Search for the cell housing the specified text and yield its [x, y] center coordinate. 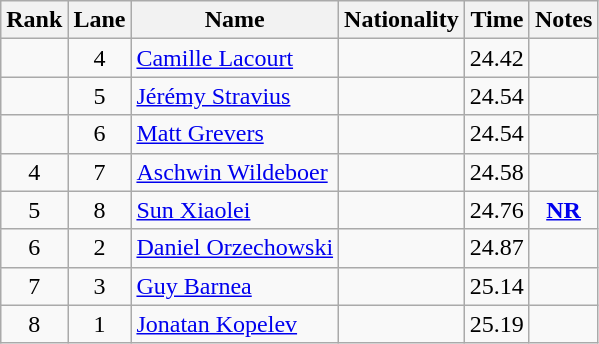
Guy Barnea [235, 286]
Matt Grevers [235, 134]
24.42 [496, 58]
3 [100, 286]
Jérémy Stravius [235, 96]
25.19 [496, 324]
24.76 [496, 210]
24.87 [496, 248]
Camille Lacourt [235, 58]
2 [100, 248]
Daniel Orzechowski [235, 248]
Nationality [402, 20]
Name [235, 20]
Rank [34, 20]
Lane [100, 20]
24.58 [496, 172]
1 [100, 324]
NR [563, 210]
Sun Xiaolei [235, 210]
25.14 [496, 286]
Aschwin Wildeboer [235, 172]
Notes [563, 20]
Time [496, 20]
Jonatan Kopelev [235, 324]
